Search for the cell housing the specified text and yield its (x, y) center coordinate. 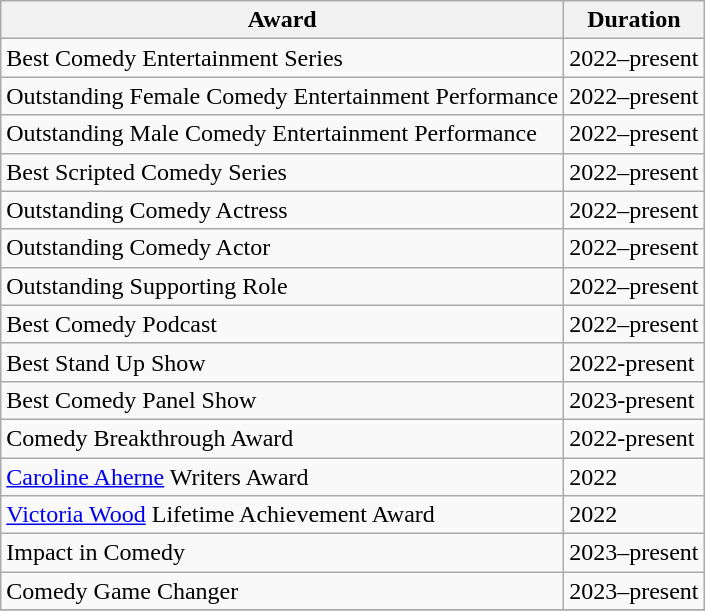
Outstanding Supporting Role (282, 286)
Outstanding Comedy Actor (282, 248)
Outstanding Female Comedy Entertainment Performance (282, 96)
Victoria Wood Lifetime Achievement Award (282, 515)
Duration (634, 20)
Best Comedy Podcast (282, 324)
Outstanding Male Comedy Entertainment Performance (282, 134)
Impact in Comedy (282, 553)
2023-present (634, 400)
Award (282, 20)
Comedy Breakthrough Award (282, 438)
Best Stand Up Show (282, 362)
Caroline Aherne Writers Award (282, 477)
Best Scripted Comedy Series (282, 172)
Best Comedy Panel Show (282, 400)
Best Comedy Entertainment Series (282, 58)
Outstanding Comedy Actress (282, 210)
Comedy Game Changer (282, 591)
